Find where the given text appears and provide that cell's center as (X, Y) coordinate. 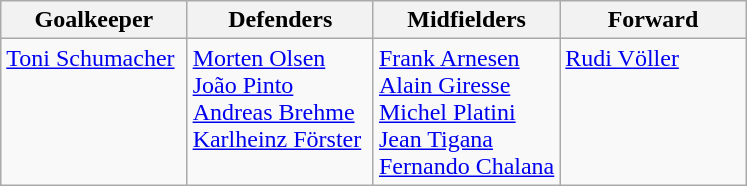
Frank Arnesen Alain Giresse Michel Platini Jean Tigana Fernando Chalana (466, 112)
Forward (653, 20)
Goalkeeper (94, 20)
Toni Schumacher (94, 112)
Midfielders (466, 20)
Defenders (280, 20)
Rudi Völler (653, 112)
Morten Olsen João Pinto Andreas Brehme Karlheinz Förster (280, 112)
